Return (X, Y) of the center of cell containing provided text 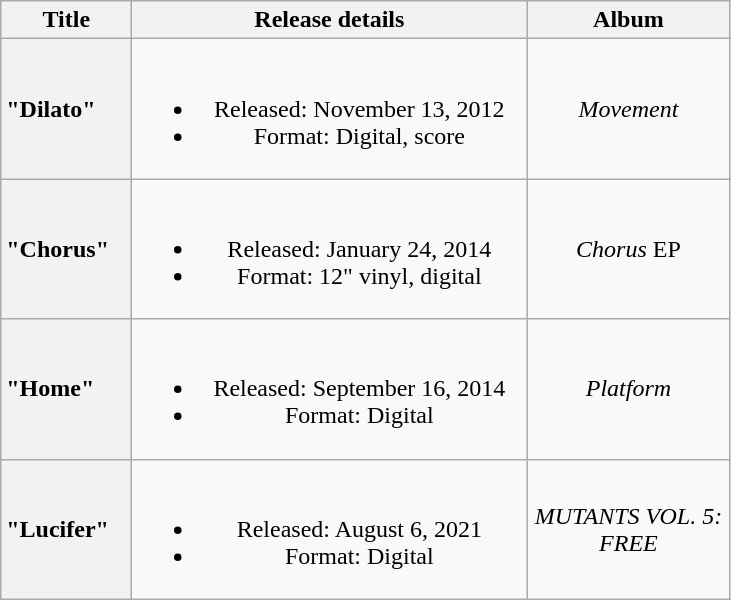
Released: January 24, 2014Format: 12" vinyl, digital (330, 249)
"Dilato" (66, 109)
"Chorus" (66, 249)
"Home" (66, 389)
Album (628, 20)
MUTANTS VOL. 5: FREE (628, 529)
Released: November 13, 2012Format: Digital, score (330, 109)
Platform (628, 389)
Title (66, 20)
Movement (628, 109)
Released: August 6, 2021Format: Digital (330, 529)
"Lucifer" (66, 529)
Release details (330, 20)
Released: September 16, 2014Format: Digital (330, 389)
Chorus EP (628, 249)
